Capture the cell that displays the provided text and extract its [X, Y] central coordinate. 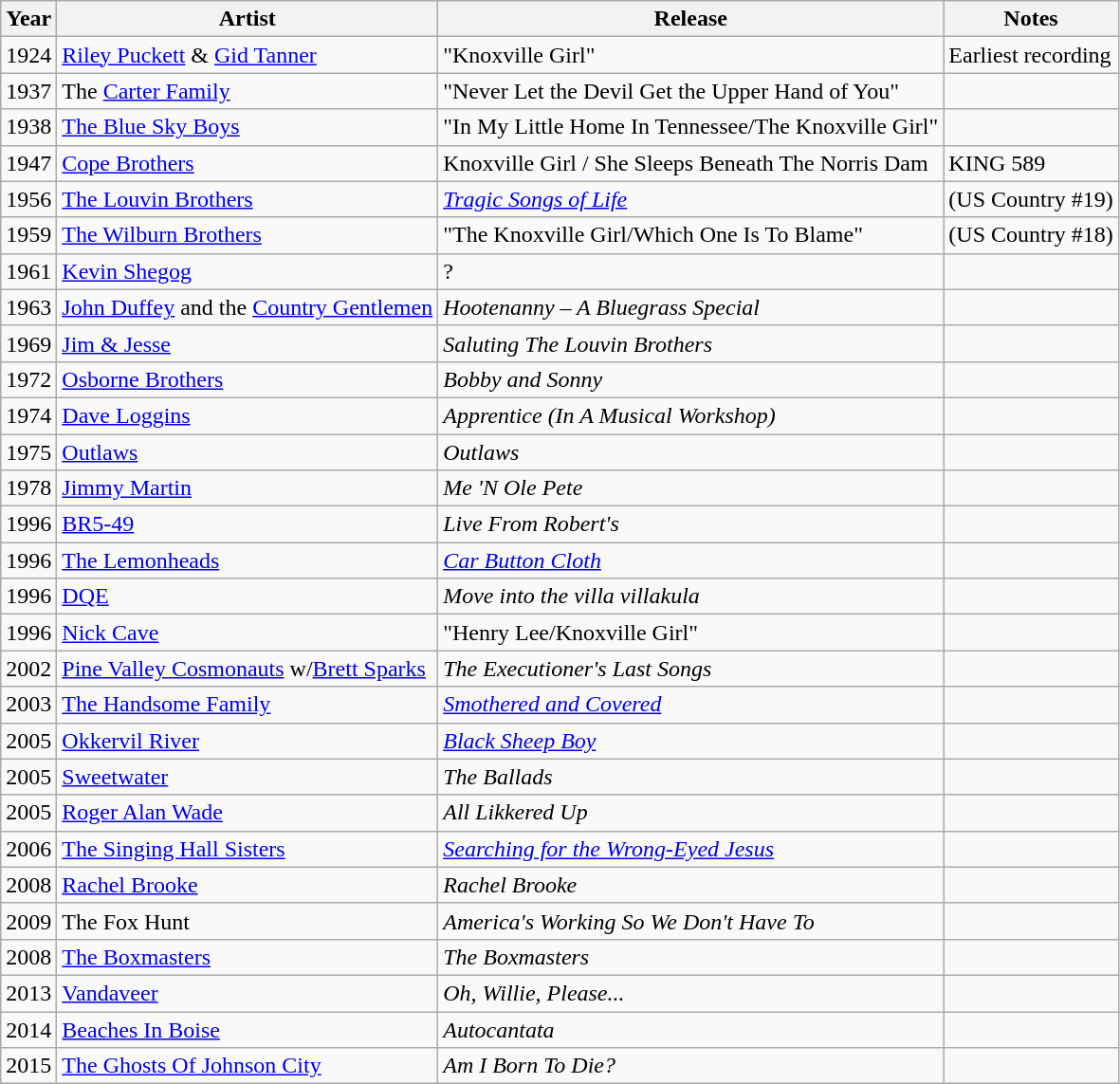
Roger Alan Wade [248, 813]
Kevin Shegog [248, 271]
Notes [1031, 19]
"In My Little Home In Tennessee/The Knoxville Girl" [690, 127]
DQE [248, 597]
Release [690, 19]
1972 [28, 379]
1975 [28, 452]
The Ghosts Of Johnson City [248, 1066]
Okkervil River [248, 741]
1963 [28, 307]
Pine Valley Cosmonauts w/Brett Sparks [248, 669]
Tragic Songs of Life [690, 199]
Car Button Cloth [690, 560]
Hootenanny – A Bluegrass Special [690, 307]
Autocantata [690, 1029]
Oh, Willie, Please... [690, 993]
1924 [28, 55]
America's Working So We Don't Have To [690, 921]
1961 [28, 271]
? [690, 271]
Earliest recording [1031, 55]
KING 589 [1031, 163]
Artist [248, 19]
John Duffey and the Country Gentlemen [248, 307]
The Blue Sky Boys [248, 127]
Smothered and Covered [690, 705]
(US Country #18) [1031, 235]
Move into the villa villakula [690, 597]
Nick Cave [248, 633]
The Executioner's Last Songs [690, 669]
Live From Robert's [690, 524]
2013 [28, 993]
Bobby and Sonny [690, 379]
1974 [28, 415]
2014 [28, 1029]
"The Knoxville Girl/Which One Is To Blame" [690, 235]
Sweetwater [248, 777]
The Singing Hall Sisters [248, 849]
BR5-49 [248, 524]
Black Sheep Boy [690, 741]
2015 [28, 1066]
Saluting The Louvin Brothers [690, 343]
1978 [28, 488]
1938 [28, 127]
"Knoxville Girl" [690, 55]
All Likkered Up [690, 813]
Me 'N Ole Pete [690, 488]
Knoxville Girl / She Sleeps Beneath The Norris Dam [690, 163]
(US Country #19) [1031, 199]
Osborne Brothers [248, 379]
1956 [28, 199]
1959 [28, 235]
"Never Let the Devil Get the Upper Hand of You" [690, 91]
Jim & Jesse [248, 343]
The Ballads [690, 777]
Cope Brothers [248, 163]
2006 [28, 849]
The Fox Hunt [248, 921]
2003 [28, 705]
Dave Loggins [248, 415]
Vandaveer [248, 993]
Apprentice (In A Musical Workshop) [690, 415]
The Louvin Brothers [248, 199]
2009 [28, 921]
Riley Puckett & Gid Tanner [248, 55]
2002 [28, 669]
The Wilburn Brothers [248, 235]
"Henry Lee/Knoxville Girl" [690, 633]
Beaches In Boise [248, 1029]
The Handsome Family [248, 705]
Year [28, 19]
Searching for the Wrong-Eyed Jesus [690, 849]
1937 [28, 91]
Am I Born To Die? [690, 1066]
1969 [28, 343]
Jimmy Martin [248, 488]
1947 [28, 163]
The Carter Family [248, 91]
The Lemonheads [248, 560]
